Provide the [X, Y] coordinate of the cell's center where the given text is located.  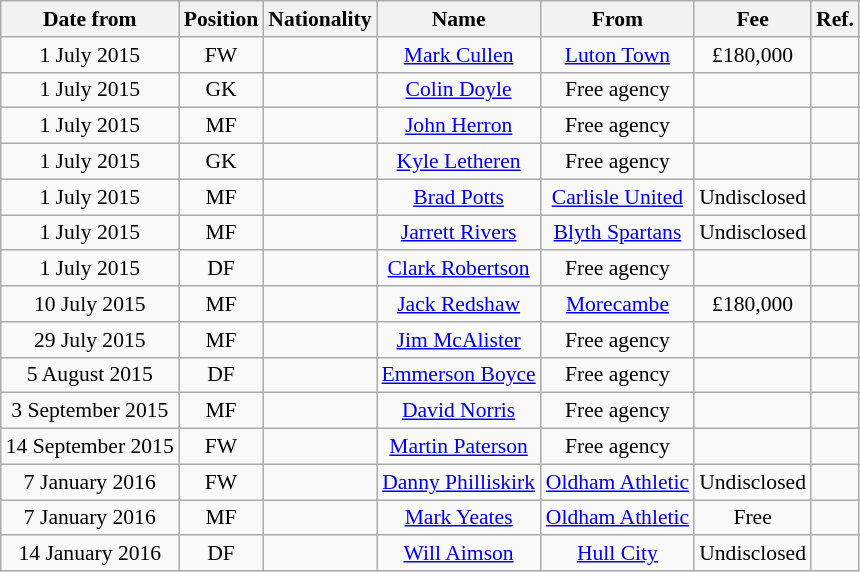
Will Aimson [459, 554]
Brad Potts [459, 197]
3 September 2015 [90, 411]
Ref. [835, 19]
David Norris [459, 411]
Fee [752, 19]
Jarrett Rivers [459, 233]
29 July 2015 [90, 340]
Colin Doyle [459, 90]
Clark Robertson [459, 269]
Blyth Spartans [618, 233]
14 January 2016 [90, 554]
Free [752, 518]
Emmerson Boyce [459, 375]
John Herron [459, 126]
Name [459, 19]
Hull City [618, 554]
Martin Paterson [459, 447]
14 September 2015 [90, 447]
Position [221, 19]
Danny Philliskirk [459, 482]
10 July 2015 [90, 304]
Kyle Letheren [459, 162]
Date from [90, 19]
Carlisle United [618, 197]
From [618, 19]
Mark Cullen [459, 55]
5 August 2015 [90, 375]
Morecambe [618, 304]
Jack Redshaw [459, 304]
Mark Yeates [459, 518]
Jim McAlister [459, 340]
Nationality [320, 19]
Luton Town [618, 55]
